Determine the (X, Y) coordinate at the center of the cell enclosing the given text.  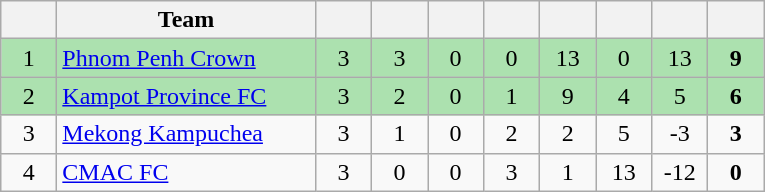
CMAC FC (186, 172)
-12 (680, 172)
Mekong Kampuchea (186, 134)
Kampot Province FC (186, 96)
Phnom Penh Crown (186, 58)
Team (186, 20)
6 (736, 96)
-3 (680, 134)
